For the text-containing cell, return its midpoint in (x, y) coordinate format. 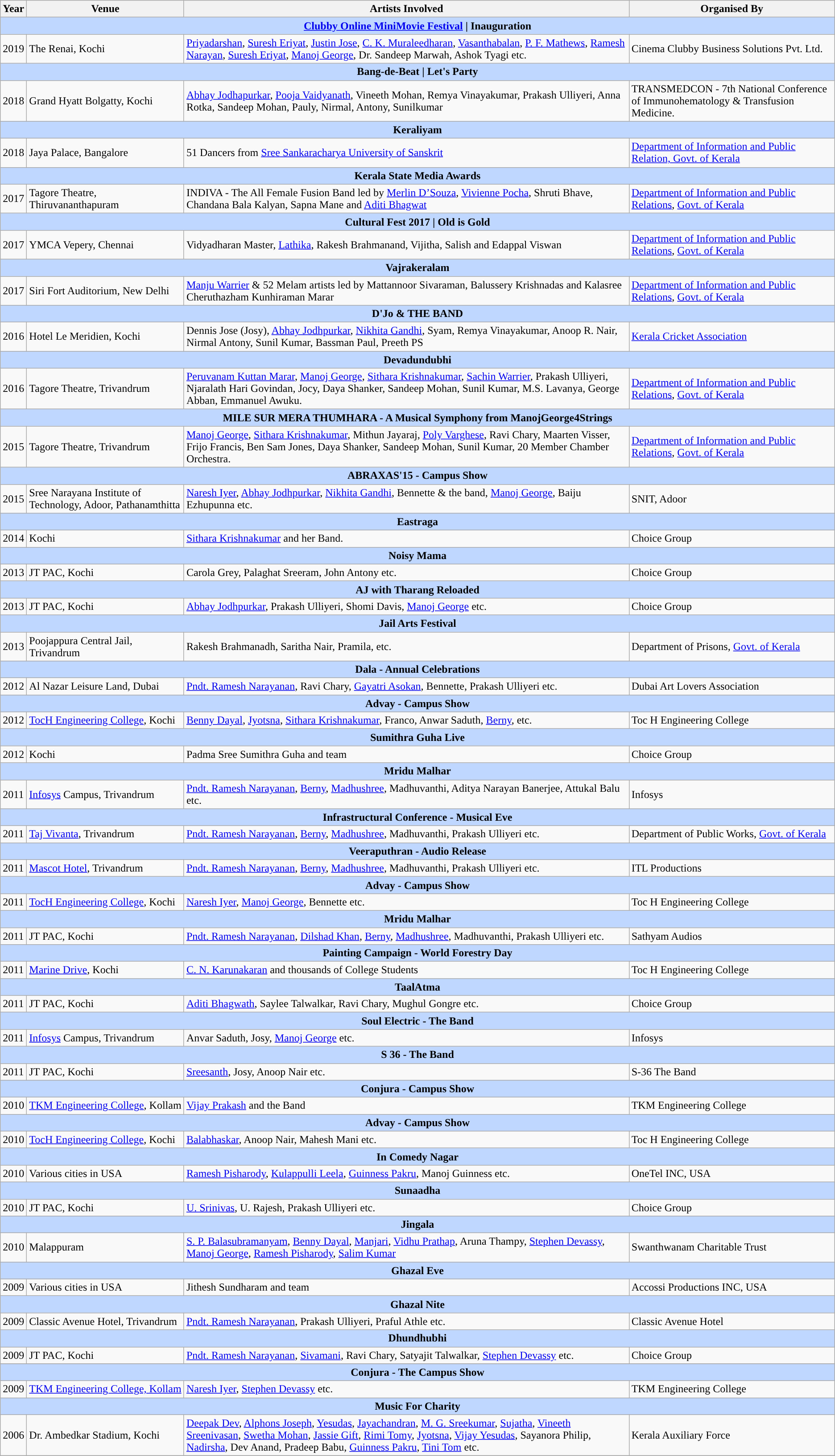
TaalAtma (417, 987)
Sithara Krishnakumar and her Band. (406, 539)
Jaya Palace, Bangalore (105, 152)
Jithesh Sundharam and team (406, 1287)
S 36 - The Band (417, 1055)
Pndt. Ramesh Narayanan, Dilshad Khan, Berny, Madhushree, Madhuvanthi, Prakash Ulliyeri etc. (406, 936)
51 Dancers from Sree Sankaracharya University of Sanskrit (406, 152)
Sreesanth, Josy, Anoop Nair etc. (406, 1072)
Hotel Le Meridien, Kochi (105, 337)
Devadundubhi (417, 360)
Clubby Online MiniMovie Festival | Inauguration (417, 26)
Balabhaskar, Anoop Nair, Mahesh Mani etc. (406, 1139)
AJ with Tharang Reloaded (417, 589)
Rakesh Brahmanadh, Saritha Nair, Pramila, etc. (406, 646)
Ghazal Nite (417, 1304)
ITL Productions (732, 868)
MILE SUR MERA THUMHARA - A Musical Symphony from ManojGeorge4Strings (417, 418)
In Comedy Nagar (417, 1156)
Sunaadha (417, 1190)
Pndt. Ramesh Narayanan, Berny, Madhushree, Madhuvanthi, Aditya Narayan Banerjee, Attukal Balu etc. (406, 794)
2014 (13, 539)
Painting Campaign - World Forestry Day (417, 953)
Al Nazar Leisure Land, Dubai (105, 687)
S-36 The Band (732, 1072)
Kerala State Media Awards (417, 176)
Noisy Mama (417, 555)
Department of Prisons, Govt. of Kerala (732, 646)
Grand Hyatt Bolgatty, Kochi (105, 101)
Aditi Bhagwath, Saylee Talwalkar, Ravi Chary, Mughul Gongre etc. (406, 1004)
Anvar Saduth, Josy, Manoj George etc. (406, 1038)
Sree Narayana Institute of Technology, Adoor, Pathanamthitta (105, 498)
Jail Arts Festival (417, 623)
Jingala (417, 1225)
Dennis Jose (Josy), Abhay Jodhpurkar, Nikhita Gandhi, Syam, Remya Vinayakumar, Anoop R. Nair, Nirmal Antony, Sunil Kumar, Bassman Paul, Preeth PS (406, 337)
SNIT, Adoor (732, 498)
Ramesh Pisharody, Kulappulli Leela, Guinness Pakru, Manoj Guinness etc. (406, 1173)
Organised By (732, 9)
Taj Vivanta, Trivandrum (105, 834)
Swanthwanam Charitable Trust (732, 1247)
Kerala Cricket Association (732, 337)
Conjura - Campus Show (417, 1089)
Pndt. Ramesh Narayanan, Sivamani, Ravi Chary, Satyajit Talwalkar, Stephen Devassy etc. (406, 1355)
Sathyam Audios (732, 936)
Eastraga (417, 522)
ABRAXAS'15 - Campus Show (417, 476)
C. N. Karunakaran and thousands of College Students (406, 970)
Padma Sree Sumithra Guha and team (406, 754)
Cinema Clubby Business Solutions Pvt. Ltd. (732, 49)
D'Jo & THE BAND (417, 314)
TRANSMEDCON - 7th National Conference of Immunohematology & Transfusion Medicine. (732, 101)
Year (13, 9)
The Renai, Kochi (105, 49)
Infrastructural Conference - Musical Eve (417, 817)
Pndt. Ramesh Narayanan, Ravi Chary, Gayatri Asokan, Bennette, Prakash Ulliyeri etc. (406, 687)
Veeraputhran - Audio Release (417, 851)
S. P. Balasubramanyam, Benny Dayal, Manjari, Vidhu Prathap, Aruna Thampy, Stephen Devassy, Manoj George, Ramesh Pisharody, Salim Kumar (406, 1247)
Carola Grey, Palaghat Sreeram, John Antony etc. (406, 572)
Abhay Jodhapurkar, Pooja Vaidyanath, Vineeth Mohan, Remya Vinayakumar, Prakash Ulliyeri, Anna Rotka, Sandeep Mohan, Pauly, Nirmal, Antony, Sunilkumar (406, 101)
Manju Warrier & 52 Melam artists led by Mattannoor Sivaraman, Balussery Krishnadas and Kalasree Cheruthazham Kunhiraman Marar (406, 291)
Naresh Iyer, Manoj George, Bennette etc. (406, 902)
Naresh Iyer, Stephen Devassy etc. (406, 1389)
Music For Charity (417, 1406)
Abhay Jodhpurkar, Prakash Ulliyeri, Shomi Davis, Manoj George etc. (406, 606)
Vidyadharan Master, Lathika, Rakesh Brahmanand, Vijitha, Salish and Edappal Viswan (406, 244)
OneTel INC, USA (732, 1173)
2019 (13, 49)
Dala - Annual Celebrations (417, 670)
Marine Drive, Kochi (105, 970)
Accossi Productions INC, USA (732, 1287)
Siri Fort Auditorium, New Delhi (105, 291)
Soul Electric - The Band (417, 1021)
INDIVA - The All Female Fusion Band led by Merlin D’Souza, Vivienne Pocha, Shruti Bhave, Chandana Bala Kalyan, Sapna Mane and Aditi Bhagwat (406, 199)
Kerala Auxiliary Force (732, 1435)
Pndt. Ramesh Narayanan, Prakash Ulliyeri, Praful Athle etc. (406, 1321)
Department of Information and Public Relation, Govt. of Kerala (732, 152)
Tagore Theatre, Thiruvananthapuram (105, 199)
Conjura - The Campus Show (417, 1372)
Dr. Ambedkar Stadium, Kochi (105, 1435)
2006 (13, 1435)
Mascot Hotel, Trivandrum (105, 868)
Malappuram (105, 1247)
Naresh Iyer, Abhay Jodhpurkar, Nikhita Gandhi, Bennette & the band, Manoj George, Baiju Ezhupunna etc. (406, 498)
U. Srinivas, U. Rajesh, Prakash Ulliyeri etc. (406, 1208)
Department of Public Works, Govt. of Kerala (732, 834)
Ghazal Eve (417, 1271)
Dubai Art Lovers Association (732, 687)
Venue (105, 9)
Poojappura Central Jail, Trivandrum (105, 646)
YMCA Vepery, Chennai (105, 244)
Bang-de-Beat | Let's Party (417, 72)
Benny Dayal, Jyotsna, Sithara Krishnakumar, Franco, Anwar Saduth, Berny, etc. (406, 720)
Artists Involved (406, 9)
Dhundhubhi (417, 1338)
Vajrakeralam (417, 267)
Vijay Prakash and the Band (406, 1106)
Cultural Fest 2017 | Old is Gold (417, 222)
Sumithra Guha Live (417, 737)
Classic Avenue Hotel, Trivandrum (105, 1321)
Keraliyam (417, 130)
Classic Avenue Hotel (732, 1321)
